Detect which cell encompasses the target text, then output its (x, y) center coordinate. 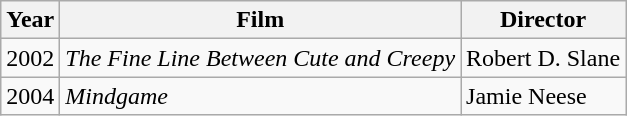
Director (544, 20)
Year (30, 20)
2004 (30, 96)
2002 (30, 58)
Jamie Neese (544, 96)
The Fine Line Between Cute and Creepy (260, 58)
Film (260, 20)
Mindgame (260, 96)
Robert D. Slane (544, 58)
